Provide the [X, Y] coordinate of the cell's center where the given text is located.  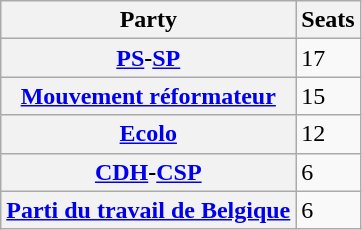
Ecolo [148, 134]
CDH-CSP [148, 172]
15 [328, 96]
PS-SP [148, 58]
Parti du travail de Belgique [148, 210]
Seats [328, 20]
12 [328, 134]
Mouvement réformateur [148, 96]
17 [328, 58]
Party [148, 20]
